Output the [X, Y] coordinate of the center of the cell containing the given text.  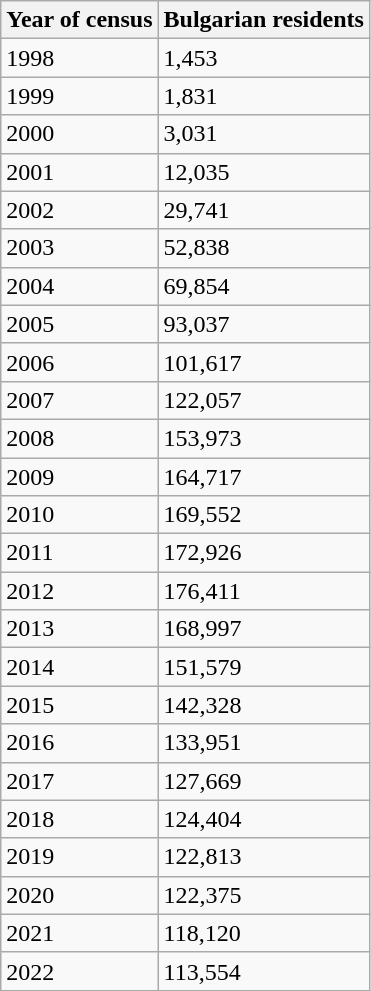
122,375 [264, 895]
2005 [80, 324]
69,854 [264, 286]
2014 [80, 667]
2010 [80, 515]
101,617 [264, 362]
2011 [80, 553]
1,831 [264, 96]
1998 [80, 58]
29,741 [264, 210]
2012 [80, 591]
2003 [80, 248]
Bulgarian residents [264, 20]
2004 [80, 286]
1,453 [264, 58]
2021 [80, 933]
122,813 [264, 857]
113,554 [264, 971]
2022 [80, 971]
2008 [80, 438]
2009 [80, 477]
3,031 [264, 134]
2018 [80, 819]
2016 [80, 743]
164,717 [264, 477]
93,037 [264, 324]
169,552 [264, 515]
2019 [80, 857]
2017 [80, 781]
2015 [80, 705]
176,411 [264, 591]
124,404 [264, 819]
2001 [80, 172]
1999 [80, 96]
2000 [80, 134]
2007 [80, 400]
122,057 [264, 400]
142,328 [264, 705]
2002 [80, 210]
153,973 [264, 438]
133,951 [264, 743]
151,579 [264, 667]
Year of census [80, 20]
2020 [80, 895]
52,838 [264, 248]
12,035 [264, 172]
172,926 [264, 553]
168,997 [264, 629]
118,120 [264, 933]
2006 [80, 362]
2013 [80, 629]
127,669 [264, 781]
